Determine the (x, y) coordinate at the center of the cell enclosing the given text.  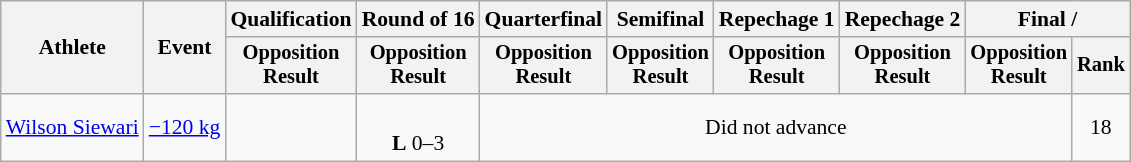
L 0–3 (418, 128)
Quarterfinal (544, 19)
Wilson Siewari (72, 128)
Qualification (290, 19)
Semifinal (660, 19)
Athlete (72, 48)
Event (185, 48)
Final / (1047, 19)
Repechage 1 (777, 19)
Did not advance (776, 128)
Rank (1101, 66)
Round of 16 (418, 19)
−120 kg (185, 128)
18 (1101, 128)
Repechage 2 (903, 19)
